Capture the cell that displays the provided text and extract its [X, Y] central coordinate. 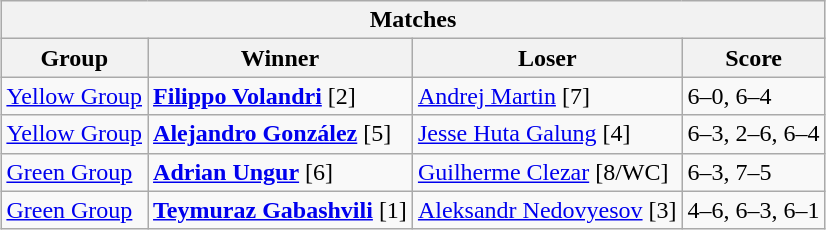
Teymuraz Gabashvili [1] [280, 210]
6–3, 7–5 [754, 172]
4–6, 6–3, 6–1 [754, 210]
6–0, 6–4 [754, 96]
Group [74, 58]
Score [754, 58]
Matches [413, 20]
Guilherme Clezar [8/WC] [547, 172]
Loser [547, 58]
Winner [280, 58]
Aleksandr Nedovyesov [3] [547, 210]
6–3, 2–6, 6–4 [754, 134]
Andrej Martin [7] [547, 96]
Alejandro González [5] [280, 134]
Adrian Ungur [6] [280, 172]
Filippo Volandri [2] [280, 96]
Jesse Huta Galung [4] [547, 134]
